Return (x, y) of the center of cell containing provided text 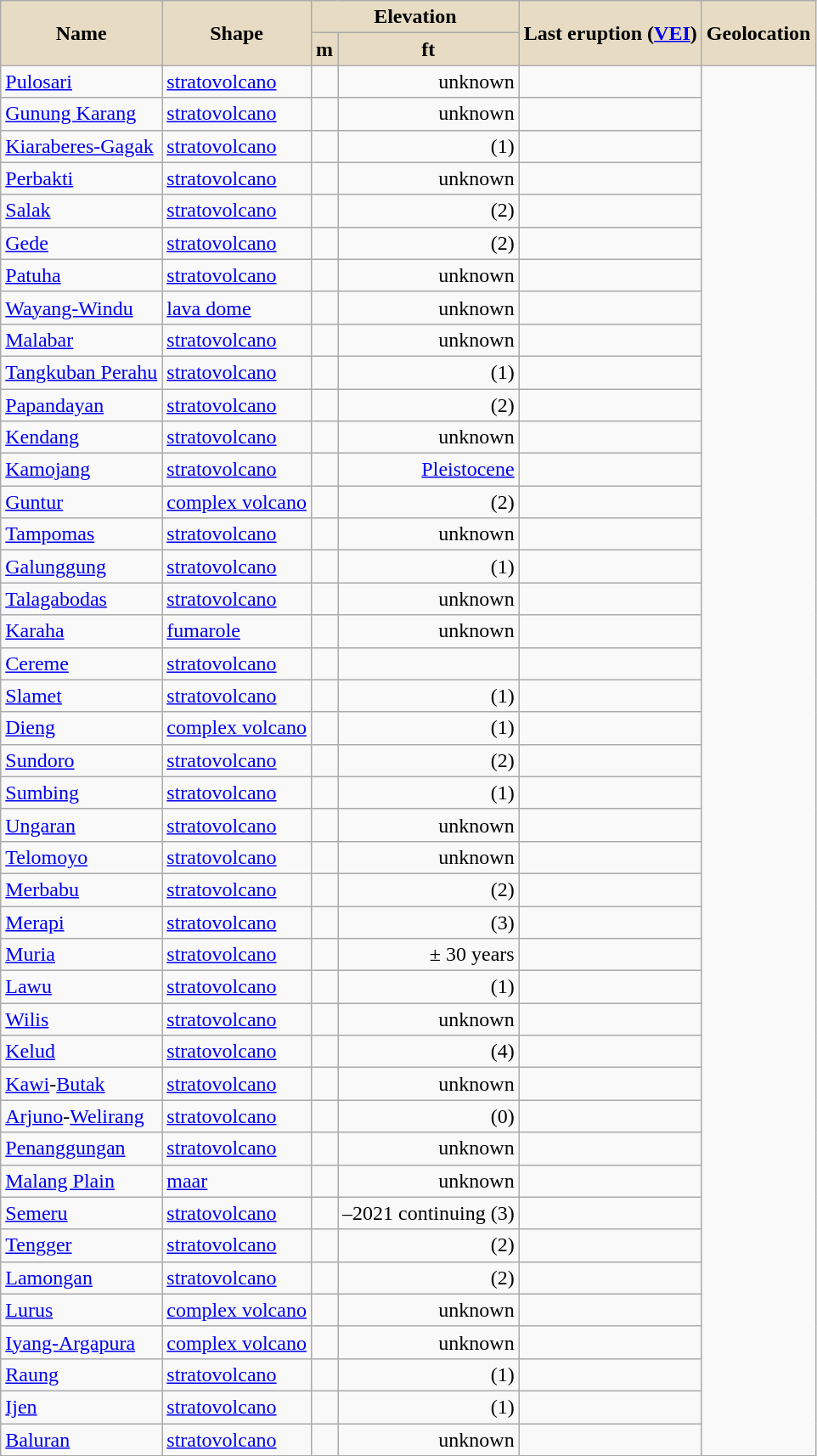
Karaha (82, 631)
Iyang-Argapura (82, 1342)
Lamongan (82, 1278)
ft (429, 49)
Kendang (82, 437)
Merbabu (82, 889)
Dieng (82, 728)
Patuha (82, 275)
Lurus (82, 1310)
Pulosari (82, 82)
± 30 years (429, 955)
Elevation (414, 17)
Tampomas (82, 534)
Lawu (82, 987)
Arjuno-Welirang (82, 1116)
Baluran (82, 1440)
Kiaraberes-Gagak (82, 146)
(3) (429, 922)
Wilis (82, 1019)
Semeru (82, 1213)
m (324, 49)
Kamojang (82, 470)
Geolocation (758, 33)
Guntur (82, 502)
maar (237, 1181)
lava dome (237, 308)
Slamet (82, 696)
Sundoro (82, 760)
Malang Plain (82, 1181)
fumarole (237, 631)
Talagabodas (82, 599)
Ijen (82, 1407)
Kawi-Butak (82, 1084)
(4) (429, 1052)
Ungaran (82, 825)
Shape (237, 33)
Muria (82, 955)
Sumbing (82, 793)
Gunung Karang (82, 114)
Salak (82, 211)
Name (82, 33)
Malabar (82, 340)
Merapi (82, 922)
Pleistocene (429, 470)
Telomoyo (82, 857)
Cereme (82, 663)
(0) (429, 1116)
Kelud (82, 1052)
Papandayan (82, 405)
Penanggungan (82, 1148)
Raung (82, 1374)
Tengger (82, 1245)
Wayang-Windu (82, 308)
–2021 continuing (3) (429, 1213)
Galunggung (82, 567)
Last eruption (VEI) (610, 33)
Perbakti (82, 178)
Gede (82, 243)
Tangkuban Perahu (82, 372)
